From the cell containing the given text, extract its center point as (x, y) coordinate. 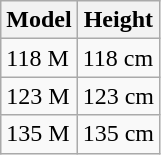
118 cm (118, 58)
Height (118, 20)
123 M (39, 96)
Model (39, 20)
118 M (39, 58)
123 cm (118, 96)
135 M (39, 134)
135 cm (118, 134)
